Return [X, Y] of the center of cell containing provided text 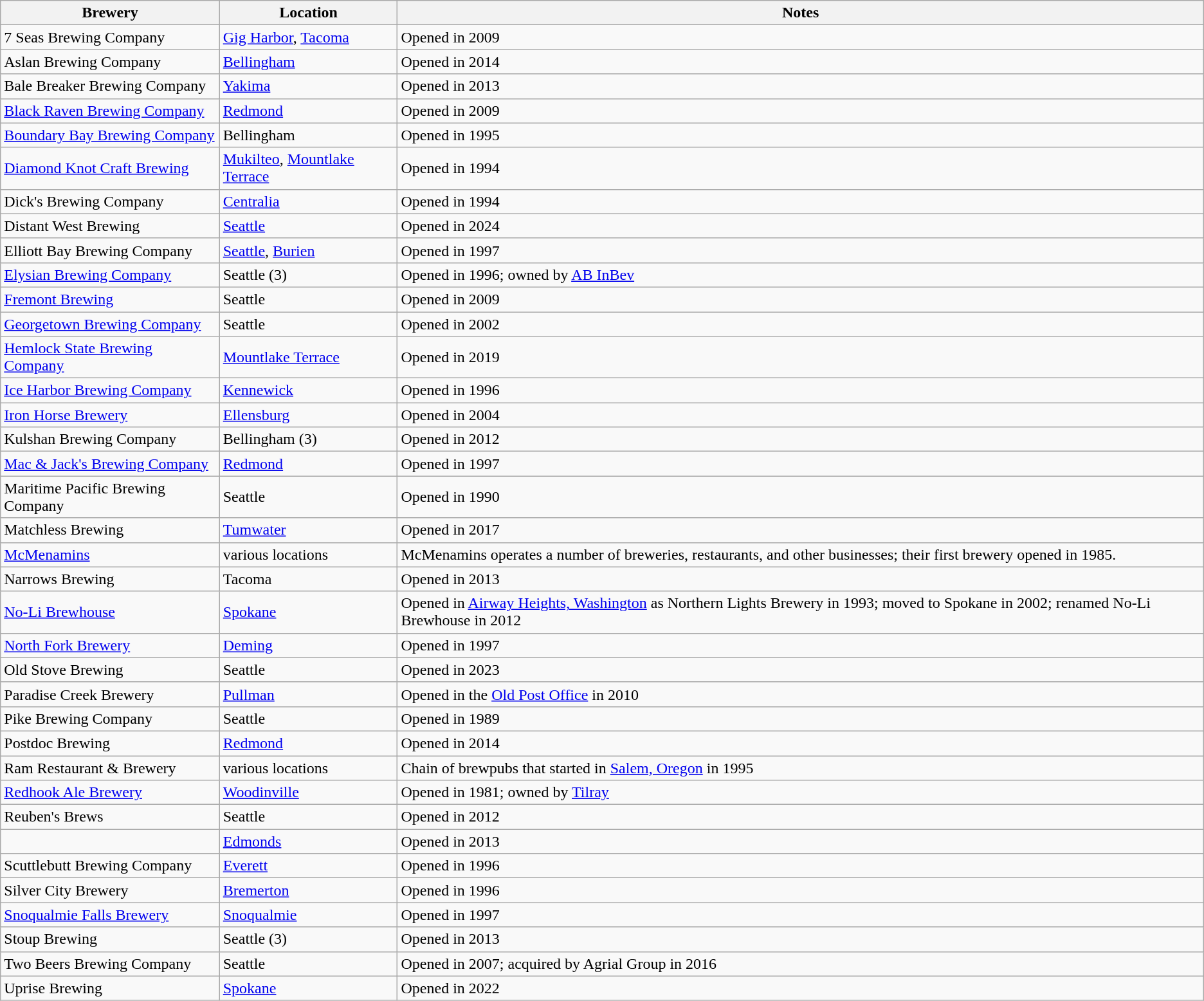
Mukilteo, Mountlake Terrace [309, 169]
Opened in 2019 [800, 358]
Kulshan Brewing Company [110, 439]
Opened in 1990 [800, 497]
Opened in 2023 [800, 670]
Mountlake Terrace [309, 358]
Opened in 2002 [800, 324]
7 Seas Brewing Company [110, 37]
Seattle, Burien [309, 250]
Tumwater [309, 530]
Chain of brewpubs that started in Salem, Oregon in 1995 [800, 767]
Notes [800, 13]
Bremerton [309, 890]
Redhook Ale Brewery [110, 793]
Narrows Brewing [110, 579]
Kennewick [309, 390]
Yakima [309, 86]
Opened in 2007; acquired by Agrial Group in 2016 [800, 964]
Matchless Brewing [110, 530]
Opened in 1981; owned by Tilray [800, 793]
Mac & Jack's Brewing Company [110, 464]
Maritime Pacific Brewing Company [110, 497]
Dick's Brewing Company [110, 201]
Deming [309, 645]
Black Raven Brewing Company [110, 111]
Aslan Brewing Company [110, 62]
Silver City Brewery [110, 890]
Elliott Bay Brewing Company [110, 250]
Ellensburg [309, 415]
Distant West Brewing [110, 226]
Bellingham (3) [309, 439]
Ram Restaurant & Brewery [110, 767]
Opened in 2024 [800, 226]
Pullman [309, 694]
Diamond Knot Craft Brewing [110, 169]
Edmonds [309, 841]
Bale Breaker Brewing Company [110, 86]
North Fork Brewery [110, 645]
Boundary Bay Brewing Company [110, 135]
McMenamins operates a number of breweries, restaurants, and other businesses; their first brewery opened in 1985. [800, 555]
Reuben's Brews [110, 817]
McMenamins [110, 555]
Pike Brewing Company [110, 719]
Old Stove Brewing [110, 670]
No-Li Brewhouse [110, 612]
Opened in 2022 [800, 988]
Snoqualmie [309, 915]
Hemlock State Brewing Company [110, 358]
Uprise Brewing [110, 988]
Centralia [309, 201]
Opened in 2004 [800, 415]
Opened in 2017 [800, 530]
Gig Harbor, Tacoma [309, 37]
Tacoma [309, 579]
Paradise Creek Brewery [110, 694]
Iron Horse Brewery [110, 415]
Two Beers Brewing Company [110, 964]
Everett [309, 866]
Postdoc Brewing [110, 743]
Georgetown Brewing Company [110, 324]
Location [309, 13]
Scuttlebutt Brewing Company [110, 866]
Snoqualmie Falls Brewery [110, 915]
Opened in the Old Post Office in 2010 [800, 694]
Ice Harbor Brewing Company [110, 390]
Opened in 1996; owned by AB InBev [800, 275]
Opened in 1995 [800, 135]
Brewery [110, 13]
Opened in Airway Heights, Washington as Northern Lights Brewery in 1993; moved to Spokane in 2002; renamed No-Li Brewhouse in 2012 [800, 612]
Fremont Brewing [110, 299]
Stoup Brewing [110, 939]
Elysian Brewing Company [110, 275]
Woodinville [309, 793]
Opened in 1989 [800, 719]
